Output the [x, y] coordinate of the center of the cell containing the given text.  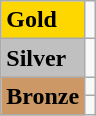
Silver [43, 58]
Gold [43, 20]
Bronze [43, 96]
